Determine the (X, Y) coordinate at the center of the cell enclosing the given text.  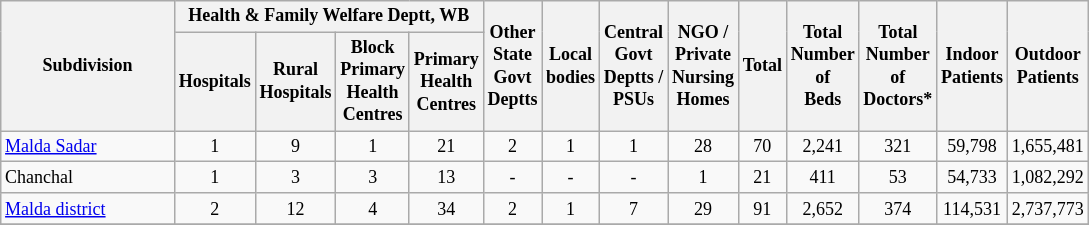
114,531 (972, 208)
Localbodies (571, 66)
1,655,481 (1048, 146)
BlockPrimaryHealthCentres (373, 82)
2,241 (822, 146)
13 (446, 178)
59,798 (972, 146)
12 (296, 208)
OtherStateGovtDeptts (512, 66)
Health & Family Welfare Deptt, WB (328, 16)
53 (898, 178)
91 (762, 208)
Malda Sadar (88, 146)
70 (762, 146)
2,737,773 (1048, 208)
374 (898, 208)
411 (822, 178)
CentralGovtDeptts /PSUs (633, 66)
RuralHospitals (296, 82)
54,733 (972, 178)
Chanchal (88, 178)
TotalNumberofDoctors* (898, 66)
Hospitals (214, 82)
NGO /PrivateNursingHomes (704, 66)
2,652 (822, 208)
Subdivision (88, 66)
OutdoorPatients (1048, 66)
Malda district (88, 208)
IndoorPatients (972, 66)
TotalNumberofBeds (822, 66)
4 (373, 208)
PrimaryHealthCentres (446, 82)
7 (633, 208)
Total (762, 66)
34 (446, 208)
28 (704, 146)
1,082,292 (1048, 178)
9 (296, 146)
321 (898, 146)
29 (704, 208)
